Determine the [x, y] coordinate at the center of the cell enclosing the given text.  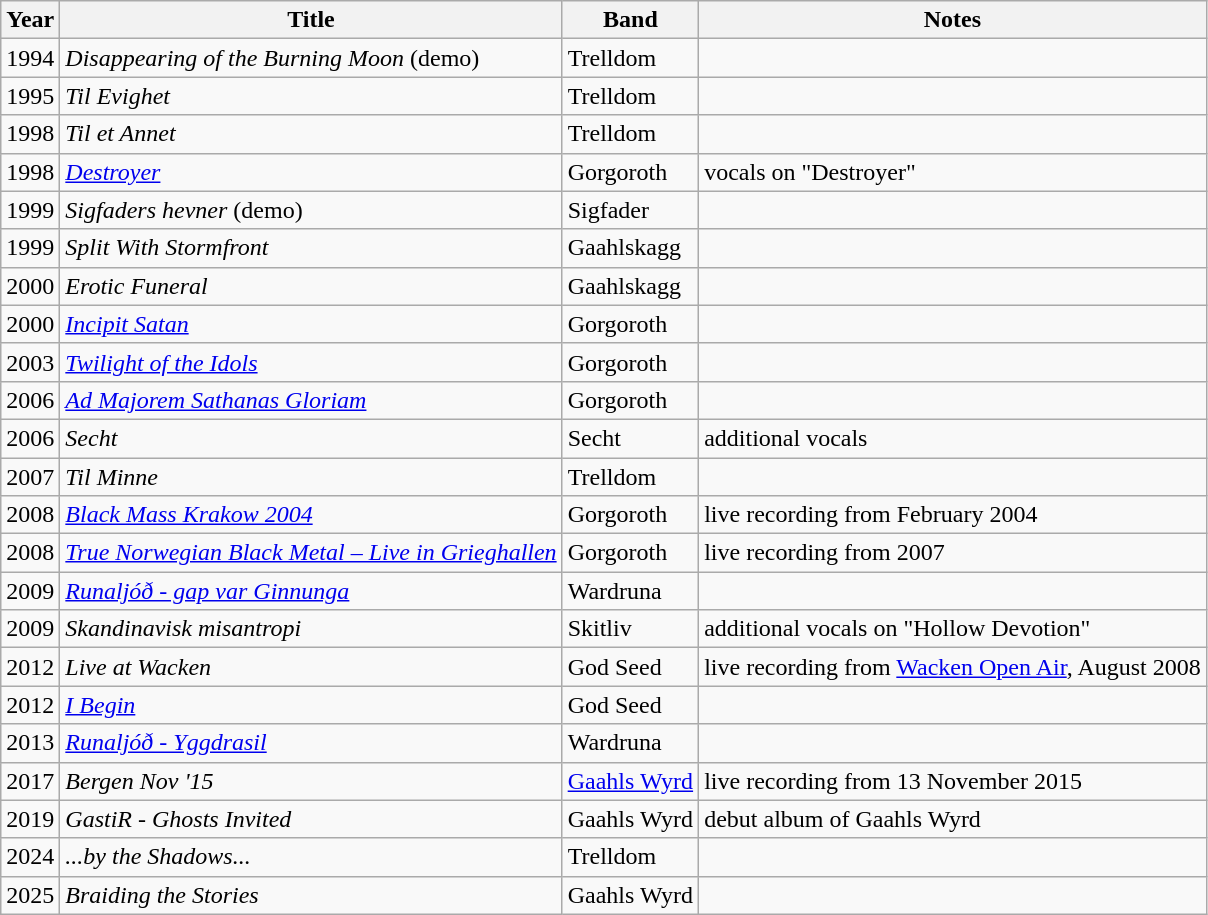
Runaljóð - gap var Ginnunga [311, 591]
2025 [30, 895]
Twilight of the Idols [311, 362]
additional vocals on "Hollow Devotion" [953, 629]
Ad Majorem Sathanas Gloriam [311, 400]
Black Mass Krakow 2004 [311, 515]
Year [30, 20]
2007 [30, 477]
I Begin [311, 705]
Erotic Funeral [311, 286]
debut album of Gaahls Wyrd [953, 819]
Sigfaders hevner (demo) [311, 210]
live recording from February 2004 [953, 515]
Til Evighet [311, 96]
Title [311, 20]
Til et Annet [311, 134]
live recording from 13 November 2015 [953, 781]
2013 [30, 743]
1994 [30, 58]
True Norwegian Black Metal – Live in Grieghallen [311, 553]
1995 [30, 96]
Disappearing of the Burning Moon (demo) [311, 58]
live recording from 2007 [953, 553]
vocals on "Destroyer" [953, 172]
Til Minne [311, 477]
GastiR - Ghosts Invited [311, 819]
Destroyer [311, 172]
Skandinavisk misantropi [311, 629]
additional vocals [953, 438]
...by the Shadows... [311, 857]
Split With Stormfront [311, 248]
Braiding the Stories [311, 895]
2024 [30, 857]
Notes [953, 20]
Bergen Nov '15 [311, 781]
Sigfader [630, 210]
Live at Wacken [311, 667]
Band [630, 20]
2019 [30, 819]
2017 [30, 781]
Runaljóð - Yggdrasil [311, 743]
2003 [30, 362]
Skitliv [630, 629]
live recording from Wacken Open Air, August 2008 [953, 667]
Incipit Satan [311, 324]
